Locate the cell with the specified text and output its [X, Y] center coordinate. 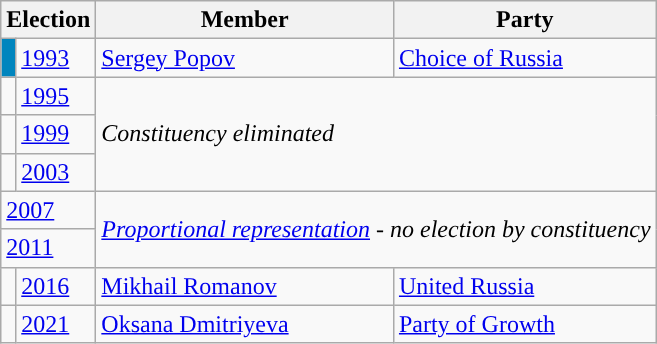
Election [48, 20]
Proportional representation - no election by constituency [376, 229]
Constituency eliminated [376, 134]
Party [524, 20]
1995 [56, 96]
United Russia [524, 286]
2016 [56, 286]
Mikhail Romanov [245, 286]
2003 [56, 172]
1993 [56, 58]
2007 [48, 210]
Oksana Dmitriyeva [245, 324]
2021 [56, 324]
Party of Growth [524, 324]
Member [245, 20]
Choice of Russia [524, 58]
1999 [56, 134]
Sergey Popov [245, 58]
2011 [48, 248]
